From the cell containing the given text, extract its center point as [x, y] coordinate. 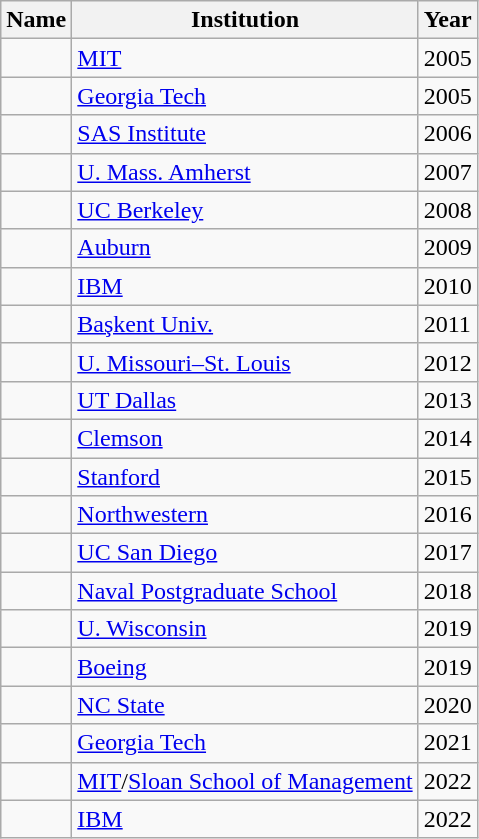
Year [448, 20]
SAS Institute [245, 134]
2018 [448, 591]
2009 [448, 248]
2016 [448, 515]
U. Missouri–St. Louis [245, 362]
2013 [448, 400]
2012 [448, 362]
NC State [245, 705]
2011 [448, 324]
UT Dallas [245, 400]
Boeing [245, 667]
MIT/Sloan School of Management [245, 781]
Naval Postgraduate School [245, 591]
2021 [448, 743]
2017 [448, 553]
U. Mass. Amherst [245, 172]
Institution [245, 20]
2010 [448, 286]
2014 [448, 438]
Northwestern [245, 515]
U. Wisconsin [245, 629]
2007 [448, 172]
Name [36, 20]
Başkent Univ. [245, 324]
2006 [448, 134]
2015 [448, 477]
Auburn [245, 248]
2020 [448, 705]
UC Berkeley [245, 210]
Clemson [245, 438]
UC San Diego [245, 553]
Stanford [245, 477]
MIT [245, 58]
2008 [448, 210]
